For the text-containing cell, return its midpoint in [X, Y] coordinate format. 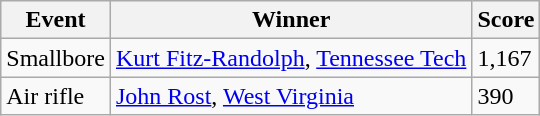
1,167 [506, 58]
Score [506, 20]
Smallbore [56, 58]
Kurt Fitz-Randolph, Tennessee Tech [290, 58]
390 [506, 96]
Event [56, 20]
Winner [290, 20]
John Rost, West Virginia [290, 96]
Air rifle [56, 96]
